Return the (X, Y) coordinate for the center point of the cell that contains the specified text.  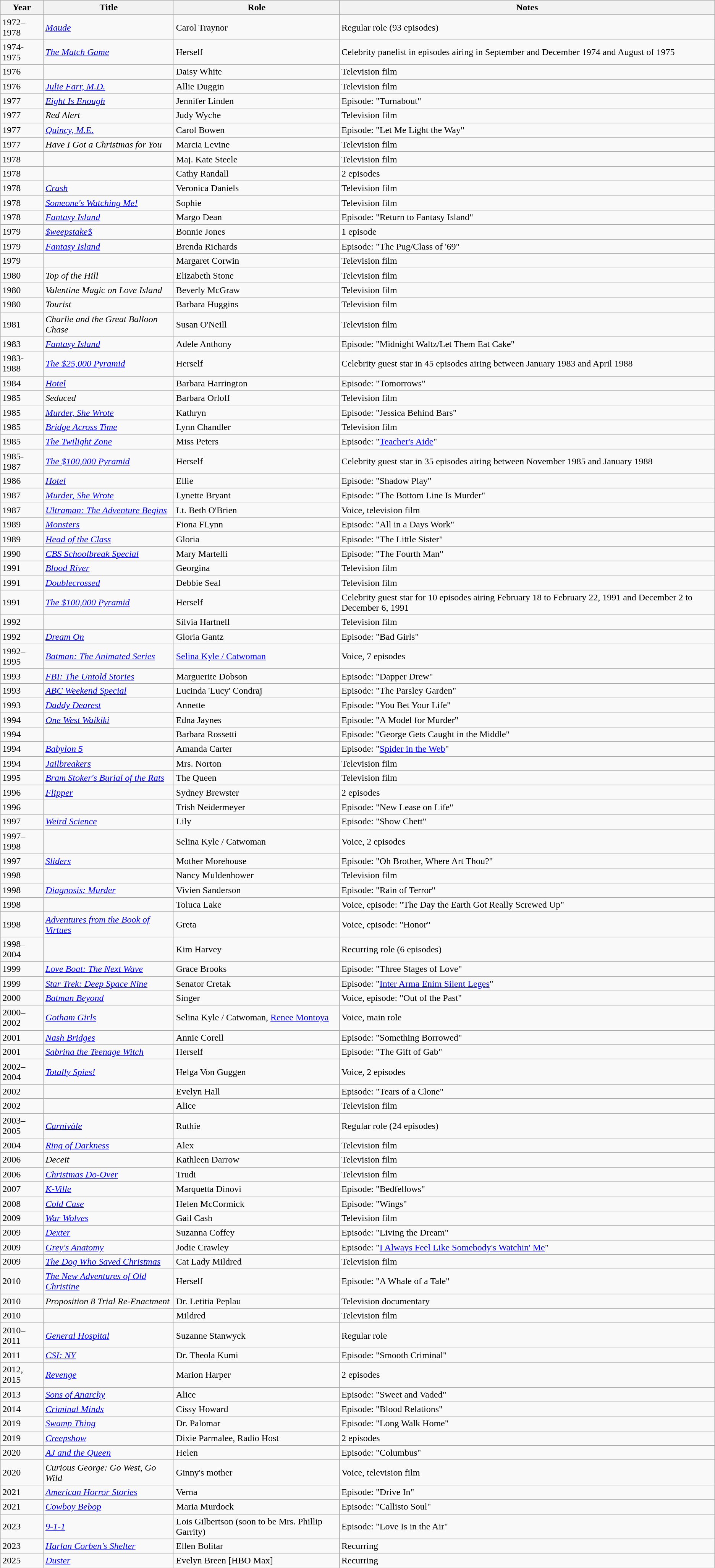
Episode: "Turnabout" (527, 101)
Dr. Letitia Peplau (257, 1301)
Episode: "I Always Feel Like Somebody's Watchin' Me" (527, 1247)
Regular role (93 episodes) (527, 28)
Episode: "A Whale of a Tale" (527, 1282)
Notes (527, 8)
Carol Bowen (257, 130)
Episode: "Tears of a Clone" (527, 1091)
1972–1978 (22, 28)
The New Adventures of Old Christine (108, 1282)
Celebrity guest star in 35 episodes airing between November 1985 and January 1988 (527, 461)
1995 (22, 778)
Carol Traynor (257, 28)
Selina Kyle / Catwoman, Renee Montoya (257, 1018)
Role (257, 8)
Crash (108, 188)
Gotham Girls (108, 1018)
Regular role (24 episodes) (527, 1126)
Nancy Muldenhower (257, 876)
Episode: "All in a Days Work" (527, 525)
Gloria (257, 539)
ABC Weekend Special (108, 691)
K-Ville (108, 1189)
Batman Beyond (108, 998)
Evelyn Hall (257, 1091)
$weepstake$ (108, 232)
Celebrity guest star for 10 episodes airing February 18 to February 22, 1991 and December 2 to December 6, 1991 (527, 602)
Revenge (108, 1375)
War Wolves (108, 1218)
Vivien Sanderson (257, 890)
Jodie Crawley (257, 1247)
Episode: "Blood Relations" (527, 1409)
Julie Farr, M.D. (108, 86)
Episode: "You Bet Your Life" (527, 705)
Margo Dean (257, 217)
Episode: "Drive In" (527, 1492)
Episode: "Let Me Light the Way" (527, 130)
1981 (22, 324)
1986 (22, 481)
Someone's Watching Me! (108, 203)
Episode: "Show Chett" (527, 822)
Doublecrossed (108, 583)
2012, 2015 (22, 1375)
Ginny's mother (257, 1472)
Episode: "Sweet and Vaded" (527, 1394)
2000–2002 (22, 1018)
Singer (257, 998)
Harlan Corben's Shelter (108, 1546)
Top of the Hill (108, 276)
Trudi (257, 1174)
The Dog Who Saved Christmas (108, 1262)
1983 (22, 344)
1992–1995 (22, 657)
1998–2004 (22, 949)
Annette (257, 705)
Fiona FLynn (257, 525)
Criminal Minds (108, 1409)
Episode: "Teacher's Aide" (527, 441)
Jailbreakers (108, 764)
Sophie (257, 203)
Star Trek: Deep Space Nine (108, 983)
Nash Bridges (108, 1038)
Debbie Seal (257, 583)
Gloria Gantz (257, 637)
Amanda Carter (257, 749)
Marguerite Dobson (257, 676)
Have I Got a Christmas for You (108, 144)
Episode: "Wings" (527, 1203)
Episode: "A Model for Murder" (527, 720)
Sons of Anarchy (108, 1394)
Helga Von Guggen (257, 1072)
Batman: The Animated Series (108, 657)
Episode: "Love Is in the Air" (527, 1526)
Cold Case (108, 1203)
Love Boat: The Next Wave (108, 969)
Cissy Howard (257, 1409)
Eight Is Enough (108, 101)
Episode: "Rain of Terror" (527, 890)
Christmas Do-Over (108, 1174)
Ruthie (257, 1126)
2002–2004 (22, 1072)
Evelyn Breen [HBO Max] (257, 1561)
Year (22, 8)
Episode: "Spider in the Web" (527, 749)
Allie Duggin (257, 86)
Dream On (108, 637)
Lynette Bryant (257, 496)
Recurring role (6 episodes) (527, 949)
Lois Gilbertson (soon to be Mrs. Phillip Garrity) (257, 1526)
Regular role (527, 1335)
2011 (22, 1355)
Episode: "Bad Girls" (527, 637)
Monsters (108, 525)
Cat Lady Mildred (257, 1262)
Helen McCormick (257, 1203)
Episode: "Oh Brother, Where Art Thou?" (527, 861)
Maria Murdock (257, 1506)
Episode: "Smooth Criminal" (527, 1355)
Elizabeth Stone (257, 276)
Verna (257, 1492)
Lily (257, 822)
Episode: "Long Walk Home" (527, 1424)
2014 (22, 1409)
The Queen (257, 778)
Kim Harvey (257, 949)
Proposition 8 Trial Re-Enactment (108, 1301)
Voice, episode: "The Day the Earth Got Really Screwed Up" (527, 905)
Barbara Rossetti (257, 735)
1997–1998 (22, 842)
General Hospital (108, 1335)
Head of the Class (108, 539)
Dr. Palomar (257, 1424)
2025 (22, 1561)
Episode: "The Fourth Man" (527, 554)
Voice, episode: "Out of the Past" (527, 998)
Dr. Theola Kumi (257, 1355)
Miss Peters (257, 441)
Dexter (108, 1232)
Mildred (257, 1316)
Kathryn (257, 412)
Barbara Huggins (257, 305)
CSI: NY (108, 1355)
1984 (22, 383)
Babylon 5 (108, 749)
Episode: "New Lease on Life" (527, 807)
Helen (257, 1453)
Sabrina the Teenage Witch (108, 1052)
Flipper (108, 793)
2007 (22, 1189)
Episode: "Shadow Play" (527, 481)
Voice, main role (527, 1018)
Episode: "The Pug/Class of '69" (527, 246)
Veronica Daniels (257, 188)
Georgina (257, 568)
Mrs. Norton (257, 764)
Creepshow (108, 1438)
Marion Harper (257, 1375)
Jennifer Linden (257, 101)
Episode: "Dapper Drew" (527, 676)
Ultraman: The Adventure Begins (108, 510)
Celebrity guest star in 45 episodes airing between January 1983 and April 1988 (527, 364)
CBS Schoolbreak Special (108, 554)
Curious George: Go West, Go Wild (108, 1472)
2000 (22, 998)
Silvia Hartnell (257, 622)
Swamp Thing (108, 1424)
FBI: The Untold Stories (108, 676)
Sydney Brewster (257, 793)
Adventures from the Book of Virtues (108, 924)
Cathy Randall (257, 174)
Susan O'Neill (257, 324)
Weird Science (108, 822)
Voice, 7 episodes (527, 657)
Daisy White (257, 72)
Mary Martelli (257, 554)
Charlie and the Great Balloon Chase (108, 324)
Marquetta Dinovi (257, 1189)
One West Waikiki (108, 720)
Suzanne Stanwyck (257, 1335)
Dixie Parmalee, Radio Host (257, 1438)
The Match Game (108, 52)
Bridge Across Time (108, 427)
Senator Cretak (257, 983)
Alex (257, 1145)
Brenda Richards (257, 246)
The $25,000 Pyramid (108, 364)
Seduced (108, 398)
Adele Anthony (257, 344)
Quincy, M.E. (108, 130)
Grace Brooks (257, 969)
Ring of Darkness (108, 1145)
Bram Stoker's Burial of the Rats (108, 778)
2004 (22, 1145)
1 episode (527, 232)
Episode: "Jessica Behind Bars" (527, 412)
2008 (22, 1203)
American Horror Stories (108, 1492)
Bonnie Jones (257, 232)
Episode: "Living the Dream" (527, 1232)
1983-1988 (22, 364)
Maude (108, 28)
Beverly McGraw (257, 290)
Deceit (108, 1160)
Episode: "Callisto Soul" (527, 1506)
2010–2011 (22, 1335)
Television documentary (527, 1301)
Episode: "The Little Sister" (527, 539)
Lynn Chandler (257, 427)
Margaret Corwin (257, 261)
1990 (22, 554)
Sliders (108, 861)
Red Alert (108, 115)
Mother Morehouse (257, 861)
Ellie (257, 481)
Maj. Kate Steele (257, 159)
Episode: "Return to Fantasy Island" (527, 217)
Voice, episode: "Honor" (527, 924)
AJ and the Queen (108, 1453)
Greta (257, 924)
Episode: "Midnight Waltz/Let Them Eat Cake" (527, 344)
Lucinda 'Lucy' Condraj (257, 691)
The Twilight Zone (108, 441)
Barbara Orloff (257, 398)
Blood River (108, 568)
Episode: "Three Stages of Love" (527, 969)
Suzanna Coffey (257, 1232)
Episode: "Tomorrows" (527, 383)
Lt. Beth O'Brien (257, 510)
2013 (22, 1394)
1985-1987 (22, 461)
Kathleen Darrow (257, 1160)
Trish Neidermeyer (257, 807)
Title (108, 8)
Gail Cash (257, 1218)
Episode: "The Bottom Line Is Murder" (527, 496)
2003–2005 (22, 1126)
Diagnosis: Murder (108, 890)
Annie Corell (257, 1038)
1974-1975 (22, 52)
Episode: "Columbus" (527, 1453)
Tourist (108, 305)
Episode: "Something Borrowed" (527, 1038)
Celebrity panelist in episodes airing in September and December 1974 and August of 1975 (527, 52)
Toluca Lake (257, 905)
Daddy Dearest (108, 705)
Marcia Levine (257, 144)
9-1-1 (108, 1526)
Valentine Magic on Love Island (108, 290)
Ellen Bolitar (257, 1546)
Cowboy Bebop (108, 1506)
Edna Jaynes (257, 720)
Episode: "The Gift of Gab" (527, 1052)
Barbara Harrington (257, 383)
Grey's Anatomy (108, 1247)
Duster (108, 1561)
Episode: "George Gets Caught in the Middle" (527, 735)
Carnivàle (108, 1126)
Episode: "Inter Arma Enim Silent Leges" (527, 983)
Episode: "Bedfellows" (527, 1189)
Totally Spies! (108, 1072)
Episode: "The Parsley Garden" (527, 691)
Judy Wyche (257, 115)
